Search for the cell housing the specified text and yield its [X, Y] center coordinate. 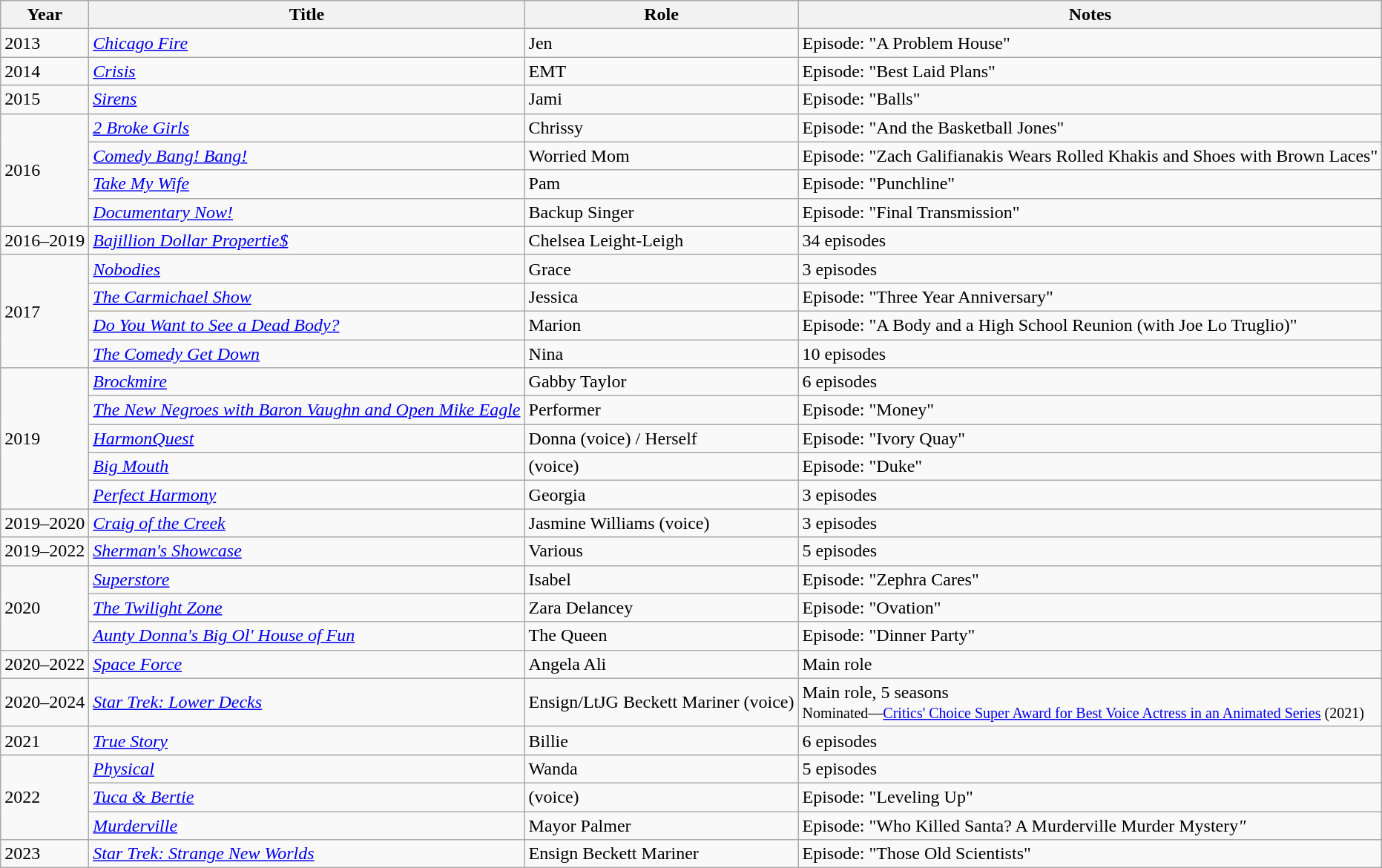
Episode: "Punchline" [1090, 184]
2020 [45, 608]
Star Trek: Strange New Worlds [307, 854]
Episode: "Ivory Quay" [1090, 438]
Wanda [662, 769]
True Story [307, 740]
Ensign Beckett Mariner [662, 854]
2016 [45, 170]
Murderville [307, 826]
Episode: "Ovation" [1090, 608]
Billie [662, 740]
Take My Wife [307, 184]
Tuca & Bertie [307, 797]
Donna (voice) / Herself [662, 438]
Jen [662, 43]
Georgia [662, 495]
Crisis [307, 71]
Worried Mom [662, 156]
Main role [1090, 664]
Role [662, 15]
Nobodies [307, 269]
Episode: "A Body and a High School Reunion (with Joe Lo Truglio)" [1090, 325]
Big Mouth [307, 467]
Episode: "And the Basketball Jones" [1090, 128]
2023 [45, 854]
2017 [45, 311]
Episode: "Zephra Cares" [1090, 579]
Aunty Donna's Big Ol' House of Fun [307, 636]
2019–2020 [45, 523]
Notes [1090, 15]
Pam [662, 184]
Performer [662, 410]
Episode: "Duke" [1090, 467]
2022 [45, 797]
Episode: "Money" [1090, 410]
Brockmire [307, 382]
The Comedy Get Down [307, 354]
Chicago Fire [307, 43]
Star Trek: Lower Decks [307, 702]
Episode: "Best Laid Plans" [1090, 71]
Ensign/LtJG Beckett Mariner (voice) [662, 702]
Episode: "Who Killed Santa? A Murderville Murder Mystery" [1090, 826]
The Queen [662, 636]
Episode: "A Problem House" [1090, 43]
10 episodes [1090, 354]
Marion [662, 325]
The New Negroes with Baron Vaughn and Open Mike Eagle [307, 410]
Angela Ali [662, 664]
Bajillion Dollar Propertie$ [307, 240]
Space Force [307, 664]
Sherman's Showcase [307, 551]
Chrissy [662, 128]
Various [662, 551]
2015 [45, 99]
34 episodes [1090, 240]
Isabel [662, 579]
EMT [662, 71]
Craig of the Creek [307, 523]
The Twilight Zone [307, 608]
Backup Singer [662, 212]
Episode: "Dinner Party" [1090, 636]
Grace [662, 269]
Episode: "Leveling Up" [1090, 797]
Episode: "Balls" [1090, 99]
Jasmine Williams (voice) [662, 523]
2 Broke Girls [307, 128]
Perfect Harmony [307, 495]
Main role, 5 seasonsNominated—Critics' Choice Super Award for Best Voice Actress in an Animated Series (2021) [1090, 702]
Physical [307, 769]
Sirens [307, 99]
Episode: "Three Year Anniversary" [1090, 297]
The Carmichael Show [307, 297]
2016–2019 [45, 240]
Title [307, 15]
2019–2022 [45, 551]
2014 [45, 71]
Jessica [662, 297]
2019 [45, 438]
Zara Delancey [662, 608]
Episode: "Those Old Scientists" [1090, 854]
Jami [662, 99]
Mayor Palmer [662, 826]
Gabby Taylor [662, 382]
Documentary Now! [307, 212]
2020–2024 [45, 702]
Episode: "Final Transmission" [1090, 212]
Nina [662, 354]
Year [45, 15]
Do You Want to See a Dead Body? [307, 325]
Superstore [307, 579]
Episode: "Zach Galifianakis Wears Rolled Khakis and Shoes with Brown Laces" [1090, 156]
Comedy Bang! Bang! [307, 156]
Chelsea Leight-Leigh [662, 240]
2021 [45, 740]
2020–2022 [45, 664]
HarmonQuest [307, 438]
2013 [45, 43]
